Determine the (X, Y) coordinate at the center of the cell enclosing the given text.  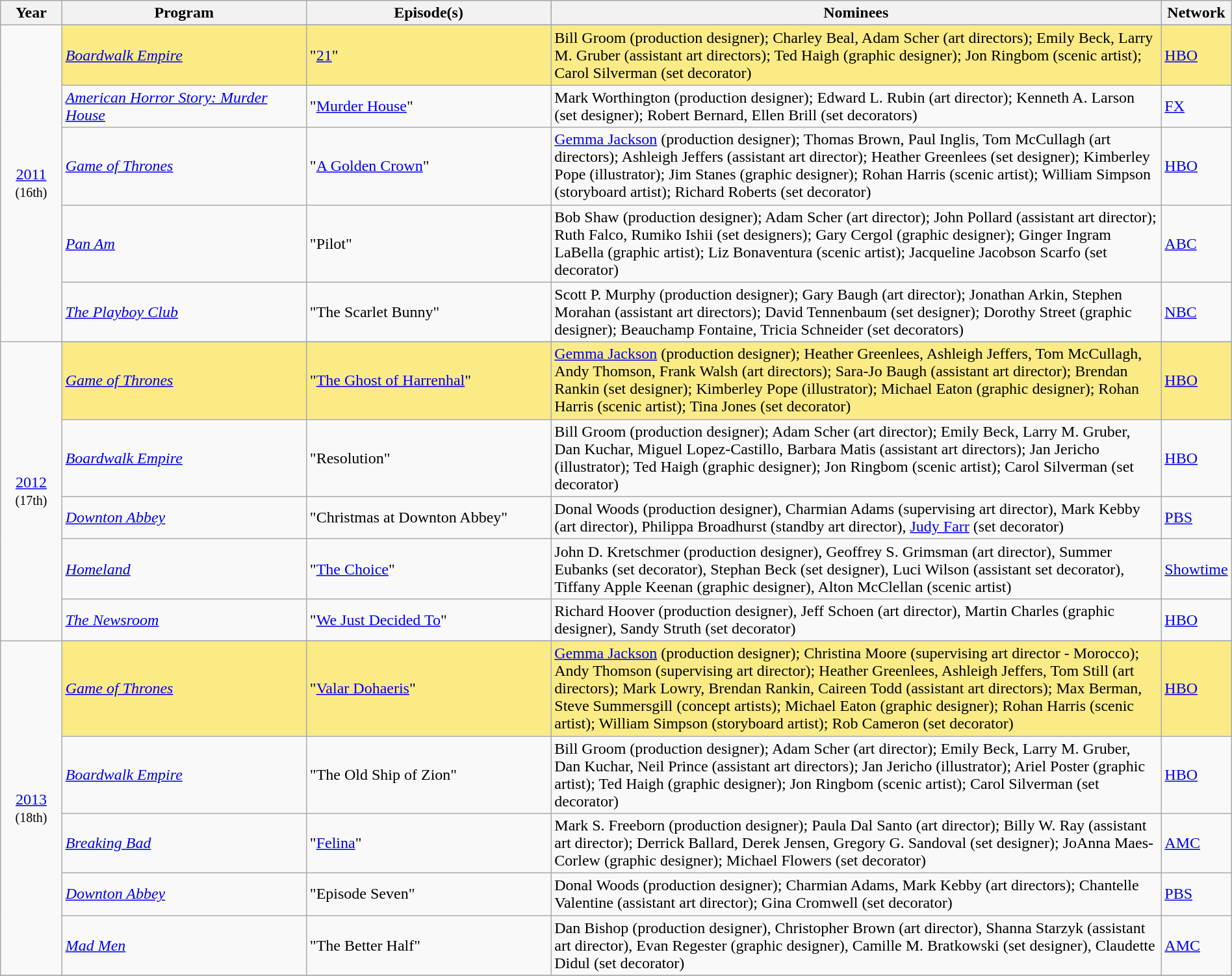
Network (1196, 13)
"The Scarlet Bunny" (428, 312)
"The Choice" (428, 569)
Breaking Bad (184, 843)
"Resolution" (428, 457)
"Murder House" (428, 107)
"We Just Decided To" (428, 620)
"A Golden Crown" (428, 166)
"Valar Dohaeris" (428, 688)
2011(16th) (31, 183)
The Newsroom (184, 620)
Program (184, 13)
Pan Am (184, 243)
Richard Hoover (production designer), Jeff Schoen (art director), Martin Charles (graphic designer), Sandy Struth (set decorator) (856, 620)
The Playboy Club (184, 312)
"The Ghost of Harrenhal" (428, 381)
"Episode Seven" (428, 894)
Mad Men (184, 945)
NBC (1196, 312)
"The Old Ship of Zion" (428, 775)
Year (31, 13)
ABC (1196, 243)
"Pilot" (428, 243)
"21" (428, 55)
2013(18th) (31, 808)
"Christmas at Downton Abbey" (428, 517)
Showtime (1196, 569)
Nominees (856, 13)
"The Better Half" (428, 945)
American Horror Story: Murder House (184, 107)
Episode(s) (428, 13)
FX (1196, 107)
2012(17th) (31, 491)
"Felina" (428, 843)
Homeland (184, 569)
